Output the [X, Y] coordinate of the center of the cell containing the given text.  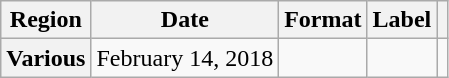
February 14, 2018 [185, 58]
Region [46, 20]
Date [185, 20]
Various [46, 58]
Format [323, 20]
Label [402, 20]
